Return (X, Y) of the center of cell containing provided text 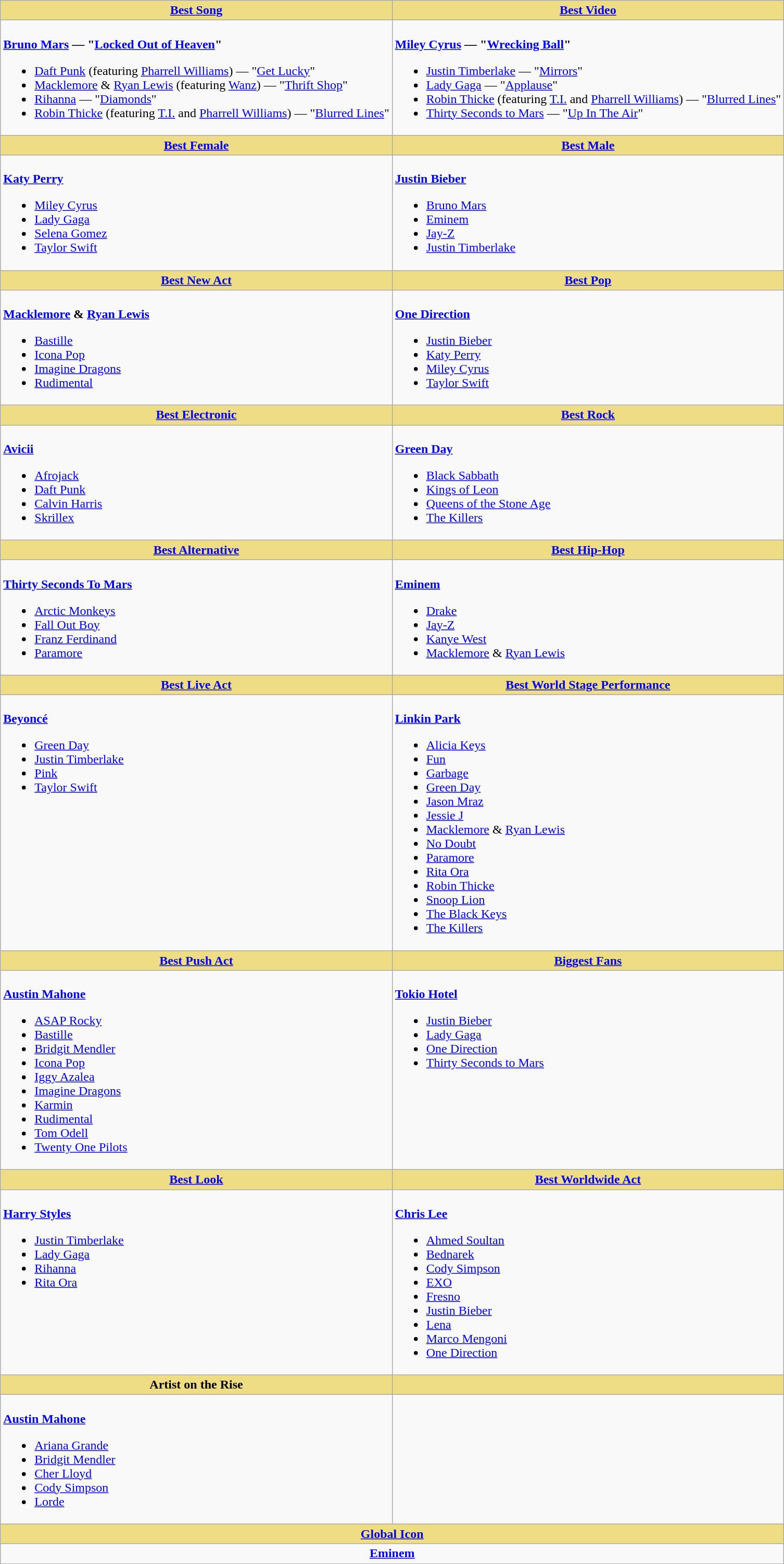
Best Song (196, 10)
Best Alternative (196, 550)
Eminem (393, 1554)
AviciiAfrojackDaft PunkCalvin HarrisSkrillex (196, 482)
Best World Stage Performance (588, 685)
Best Pop (588, 280)
Harry StylesJustin TimberlakeLady GagaRihannaRita Ora (196, 1282)
Best Male (588, 145)
Best Female (196, 145)
Katy PerryMiley CyrusLady GagaSelena GomezTaylor Swift (196, 212)
Best Hip-Hop (588, 550)
Best Video (588, 10)
Artist on the Rise (196, 1385)
Chris LeeAhmed SoultanBednarekCody SimpsonEXOFresnoJustin BieberLenaMarco MengoniOne Direction (588, 1282)
Biggest Fans (588, 961)
Best Worldwide Act (588, 1180)
Best Rock (588, 415)
Thirty Seconds To MarsArctic MonkeysFall Out BoyFranz FerdinandParamore (196, 617)
Best New Act (196, 280)
BeyoncéGreen DayJustin TimberlakePinkTaylor Swift (196, 823)
One DirectionJustin BieberKaty PerryMiley CyrusTaylor Swift (588, 348)
Austin MahoneASAP RockyBastilleBridgit MendlerIcona PopIggy AzaleaImagine DragonsKarminRudimentalTom OdellTwenty One Pilots (196, 1070)
Best Electronic (196, 415)
Best Look (196, 1180)
Green DayBlack SabbathKings of LeonQueens of the Stone AgeThe Killers (588, 482)
Justin BieberBruno MarsEminemJay-ZJustin Timberlake (588, 212)
Macklemore & Ryan LewisBastilleIcona PopImagine DragonsRudimental (196, 348)
EminemDrakeJay-ZKanye WestMacklemore & Ryan Lewis (588, 617)
Global Icon (393, 1534)
Best Push Act (196, 961)
Austin MahoneAriana GrandeBridgit MendlerCher LloydCody SimpsonLorde (196, 1459)
Tokio HotelJustin BieberLady GagaOne DirectionThirty Seconds to Mars (588, 1070)
Best Live Act (196, 685)
